Return the [x, y] coordinate for the center point of the cell that contains the specified text.  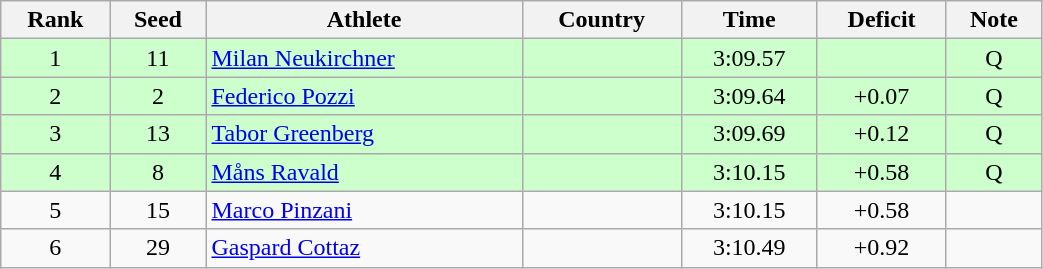
13 [158, 134]
5 [56, 210]
+0.92 [882, 248]
Gaspard Cottaz [364, 248]
8 [158, 172]
Athlete [364, 20]
3:09.69 [749, 134]
Tabor Greenberg [364, 134]
+0.07 [882, 96]
Rank [56, 20]
Note [994, 20]
Måns Ravald [364, 172]
3:09.64 [749, 96]
1 [56, 58]
Federico Pozzi [364, 96]
3:09.57 [749, 58]
29 [158, 248]
4 [56, 172]
11 [158, 58]
3 [56, 134]
15 [158, 210]
+0.12 [882, 134]
Milan Neukirchner [364, 58]
Seed [158, 20]
Time [749, 20]
Country [602, 20]
6 [56, 248]
3:10.49 [749, 248]
Deficit [882, 20]
Marco Pinzani [364, 210]
